Locate the cell with the specified text and output its (X, Y) center coordinate. 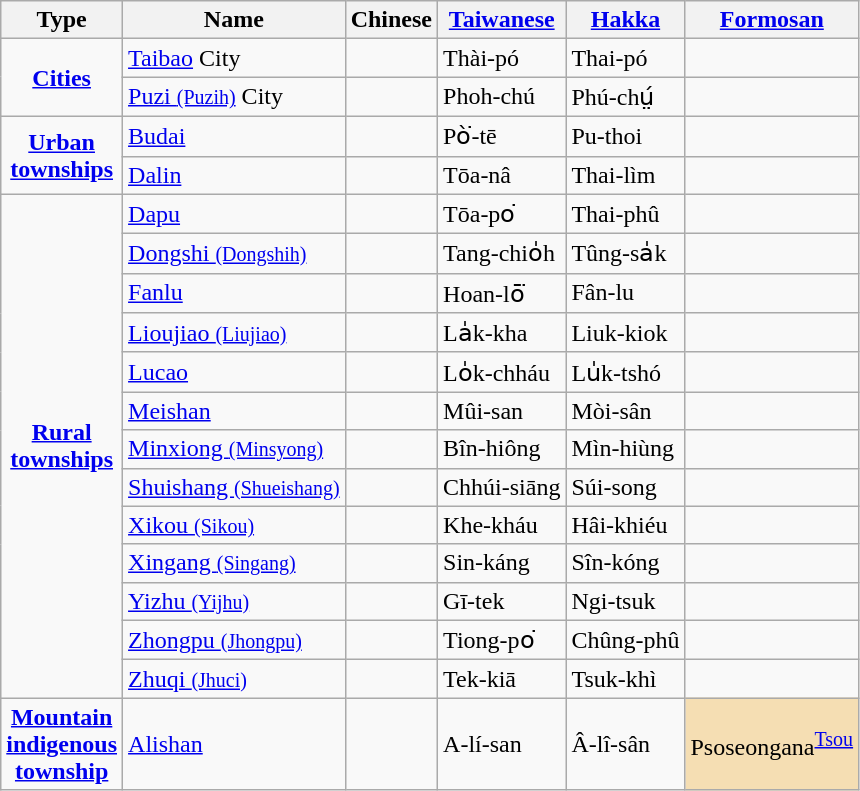
Taiwanese (502, 20)
Hakka (626, 20)
Liuk-kiok (626, 333)
Thai-lìm (626, 175)
Tiong-po͘ (502, 640)
Budai (234, 136)
Chinese (391, 20)
Ngi-tsuk (626, 601)
Dapu (234, 214)
Pu-thoi (626, 136)
Zhuqi (Jhuci) (234, 679)
Chhúi-siāng (502, 487)
Sin-káng (502, 563)
Formosan (772, 20)
Thai-phû (626, 214)
Minxiong (Minsyong) (234, 449)
Lo̍k-chháu (502, 372)
Khe-kháu (502, 525)
Puzi (Puzih) City (234, 97)
Bîn-hiông (502, 449)
Ruraltownships (62, 446)
PsoseonganaTsou (772, 744)
Thai-pó (626, 58)
Thài-pó (502, 58)
Hoan-lō͘ (502, 293)
Dongshi (Dongshih) (234, 254)
Xingang (Singang) (234, 563)
Mòi-sân (626, 411)
Tōa-po͘ (502, 214)
Súi-song (626, 487)
Sîn-kóng (626, 563)
Lioujiao (Liujiao) (234, 333)
Phú-chṳ́ (626, 97)
Hâi-khiéu (626, 525)
Mountainindigenoustownship (62, 744)
Dalin (234, 175)
Tsuk-khì (626, 679)
Chûng-phû (626, 640)
Tek-kiā (502, 679)
Mìn-hiùng (626, 449)
Meishan (234, 411)
Xikou (Sikou) (234, 525)
Shuishang (Shueishang) (234, 487)
Lucao (234, 372)
Taibao City (234, 58)
La̍k-kha (502, 333)
A-lí-san (502, 744)
Tûng-sa̍k (626, 254)
Name (234, 20)
Â-lî-sân (626, 744)
Fanlu (234, 293)
Tang-chio̍h (502, 254)
Cities (62, 78)
Urbantownships (62, 155)
Mûi-san (502, 411)
Pò͘-tē (502, 136)
Alishan (234, 744)
Fân-lu (626, 293)
Yizhu (Yijhu) (234, 601)
Type (62, 20)
Zhongpu (Jhongpu) (234, 640)
Tōa-nâ (502, 175)
Gī-tek (502, 601)
Phoh-chú (502, 97)
Lu̍k-tshó (626, 372)
